From the cell containing the given text, extract its center point as [x, y] coordinate. 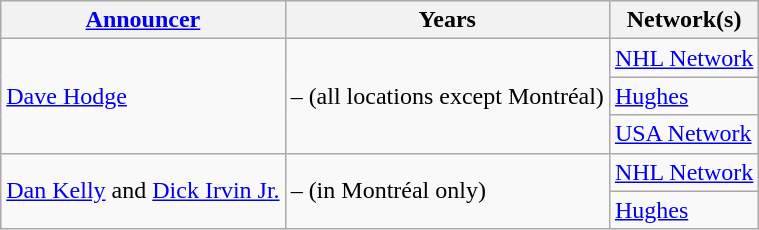
Dan Kelly and Dick Irvin Jr. [143, 191]
Announcer [143, 20]
– (all locations except Montréal) [447, 96]
USA Network [684, 134]
Dave Hodge [143, 96]
Years [447, 20]
Network(s) [684, 20]
– (in Montréal only) [447, 191]
